From the cell containing the given text, extract its center point as (x, y) coordinate. 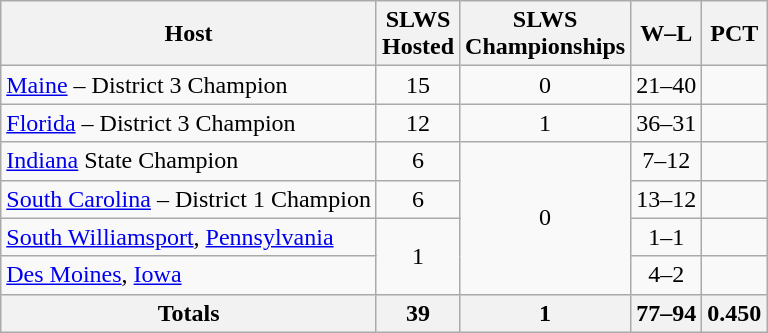
39 (418, 313)
SLWSChampionships (546, 34)
0.450 (734, 313)
W–L (666, 34)
South Williamsport, Pennsylvania (189, 237)
21–40 (666, 85)
SLWSHosted (418, 34)
PCT (734, 34)
Florida – District 3 Champion (189, 123)
13–12 (666, 199)
77–94 (666, 313)
15 (418, 85)
12 (418, 123)
Totals (189, 313)
South Carolina – District 1 Champion (189, 199)
4–2 (666, 275)
Maine – District 3 Champion (189, 85)
36–31 (666, 123)
7–12 (666, 161)
1–1 (666, 237)
Des Moines, Iowa (189, 275)
Indiana State Champion (189, 161)
Host (189, 34)
